Output the [x, y] coordinate of the center of the cell containing the given text.  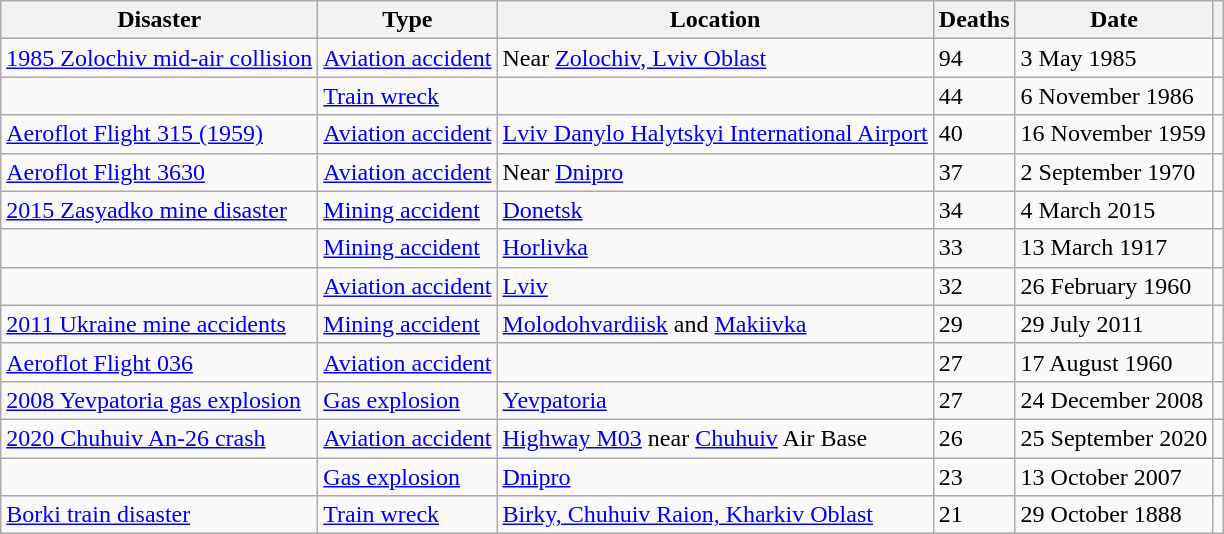
Near Zolochiv, Lviv Oblast [715, 58]
Dnipro [715, 477]
2015 Zasyadko mine disaster [160, 210]
2008 Yevpatoria gas explosion [160, 400]
Borki train disaster [160, 515]
40 [974, 134]
Donetsk [715, 210]
26 [974, 438]
Deaths [974, 20]
Aeroflot Flight 036 [160, 362]
2 September 1970 [1114, 172]
29 July 2011 [1114, 324]
Horlivka [715, 248]
Aeroflot Flight 3630 [160, 172]
29 [974, 324]
Near Dnipro [715, 172]
13 March 1917 [1114, 248]
17 August 1960 [1114, 362]
37 [974, 172]
Lviv [715, 286]
24 December 2008 [1114, 400]
1985 Zolochiv mid-air collision [160, 58]
Molodohvardiisk and Makiivka [715, 324]
13 October 2007 [1114, 477]
29 October 1888 [1114, 515]
25 September 2020 [1114, 438]
32 [974, 286]
Yevpatoria [715, 400]
Highway M03 near Chuhuiv Air Base [715, 438]
21 [974, 515]
94 [974, 58]
Location [715, 20]
4 March 2015 [1114, 210]
Disaster [160, 20]
3 May 1985 [1114, 58]
23 [974, 477]
44 [974, 96]
Lviv Danylo Halytskyi International Airport [715, 134]
Birky, Chuhuiv Raion, Kharkiv Oblast [715, 515]
2011 Ukraine mine accidents [160, 324]
Aeroflot Flight 315 (1959) [160, 134]
33 [974, 248]
34 [974, 210]
26 February 1960 [1114, 286]
Type [408, 20]
16 November 1959 [1114, 134]
2020 Chuhuiv An-26 crash [160, 438]
6 November 1986 [1114, 96]
Date [1114, 20]
